From the cell containing the given text, extract its center point as (x, y) coordinate. 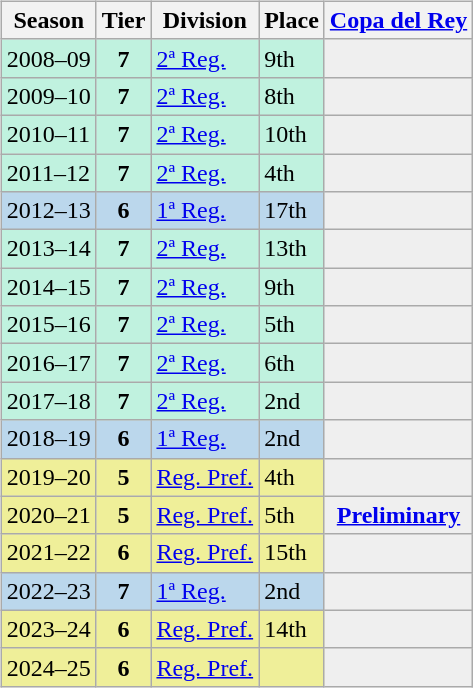
6th (292, 363)
Copa del Rey (398, 20)
2010–11 (48, 134)
2015–16 (48, 325)
8th (292, 96)
2019–20 (48, 477)
2014–15 (48, 287)
2016–17 (48, 363)
17th (292, 211)
Preliminary (398, 515)
Season (48, 20)
2022–23 (48, 591)
2008–09 (48, 58)
2009–10 (48, 96)
2012–13 (48, 211)
Place (292, 20)
Division (205, 20)
10th (292, 134)
2020–21 (48, 515)
15th (292, 553)
2021–22 (48, 553)
Tier (124, 20)
2018–19 (48, 439)
2011–12 (48, 173)
13th (292, 249)
14th (292, 629)
2024–25 (48, 667)
2013–14 (48, 249)
2017–18 (48, 401)
2023–24 (48, 629)
